From the cell containing the given text, extract its center point as (X, Y) coordinate. 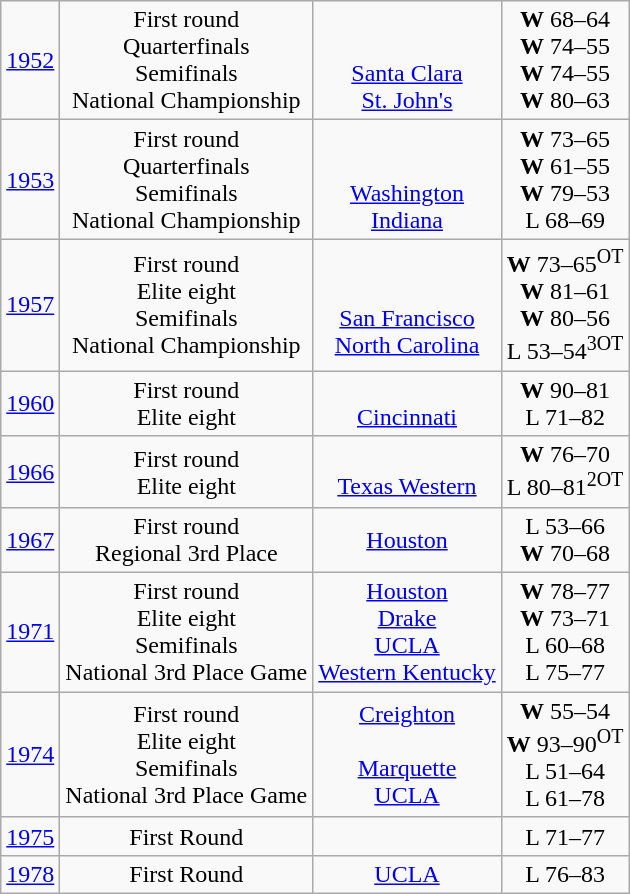
W 78–77W 73–71L 60–68L 75–77 (565, 632)
Santa ClaraSt. John's (407, 60)
1971 (30, 632)
W 76–70L 80–812OT (565, 472)
Texas Western (407, 472)
W 68–64W 74–55W 74–55W 80–63 (565, 60)
W 55–54W 93–90OTL 51–64L 61–78 (565, 755)
San FranciscoNorth Carolina (407, 305)
1966 (30, 472)
L 53–66W 70–68 (565, 540)
1967 (30, 540)
1957 (30, 305)
1960 (30, 404)
W 73–65W 61–55W 79–53L 68–69 (565, 180)
Houston (407, 540)
CreightonMarquetteUCLA (407, 755)
L 71–77 (565, 836)
First roundElite eightSemifinalsNational Championship (186, 305)
HoustonDrakeUCLAWestern Kentucky (407, 632)
Cincinnati (407, 404)
1975 (30, 836)
L 76–83 (565, 874)
UCLA (407, 874)
WashingtonIndiana (407, 180)
1952 (30, 60)
1953 (30, 180)
1978 (30, 874)
1974 (30, 755)
W 90–81L 71–82 (565, 404)
First roundRegional 3rd Place (186, 540)
W 73–65OTW 81–61W 80–56L 53–543OT (565, 305)
